Return the (X, Y) coordinate for the center point of the cell that contains the specified text.  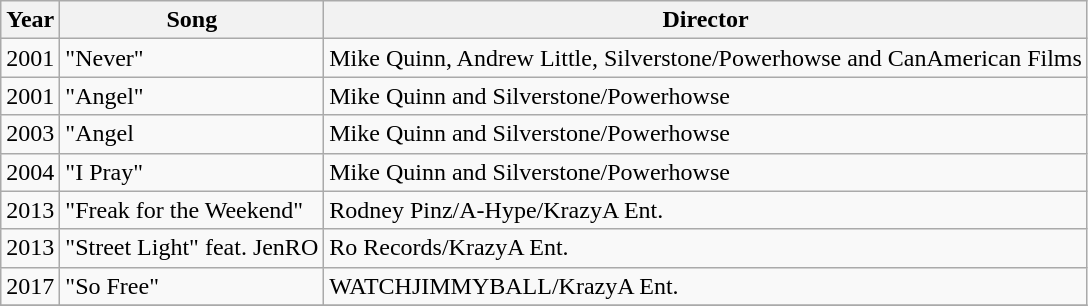
2004 (30, 172)
"I Pray" (192, 172)
"So Free" (192, 286)
Rodney Pinz/A-Hype/KrazyA Ent. (706, 210)
Mike Quinn, Andrew Little, Silverstone/Powerhowse and CanAmerican Films (706, 58)
2003 (30, 134)
"Never" (192, 58)
Ro Records/KrazyA Ent. (706, 248)
Year (30, 20)
Director (706, 20)
WATCHJIMMYBALL/KrazyA Ent. (706, 286)
"Freak for the Weekend" (192, 210)
"Angel (192, 134)
Song (192, 20)
2017 (30, 286)
"Street Light" feat. JenRO (192, 248)
"Angel" (192, 96)
